Pinpoint the cell where the given text exists, returning its (x, y) midpoint coordinate. 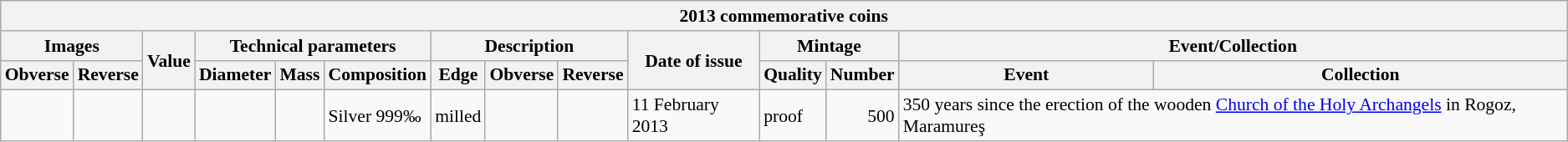
350 years since the erection of the wooden Church of the Holy Archangels in Rogoz, Maramureş (1233, 115)
Description (529, 46)
Images (72, 46)
Collection (1361, 75)
proof (793, 115)
2013 commemorative coins (784, 16)
Quality (793, 75)
Event (1027, 75)
milled (458, 115)
Date of issue (694, 60)
Value (169, 60)
Number (863, 75)
Composition (377, 75)
Diameter (235, 75)
11 February 2013 (694, 115)
500 (863, 115)
Edge (458, 75)
Mass (299, 75)
Technical parameters (313, 46)
Event/Collection (1233, 46)
Mintage (830, 46)
Silver 999‰ (377, 115)
